Detect which cell encompasses the target text, then output its (X, Y) center coordinate. 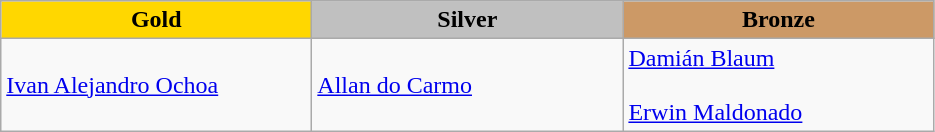
Gold (156, 20)
Bronze (778, 20)
Silver (468, 20)
Allan do Carmo (468, 85)
Ivan Alejandro Ochoa (156, 85)
Damián BlaumErwin Maldonado (778, 85)
